Determine the [X, Y] coordinate at the center of the cell enclosing the given text.  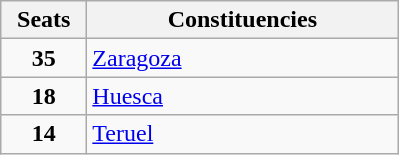
35 [44, 58]
Constituencies [242, 20]
18 [44, 96]
Huesca [242, 96]
Zaragoza [242, 58]
14 [44, 134]
Seats [44, 20]
Teruel [242, 134]
